Return the (x, y) coordinate for the center point of the cell that contains the specified text.  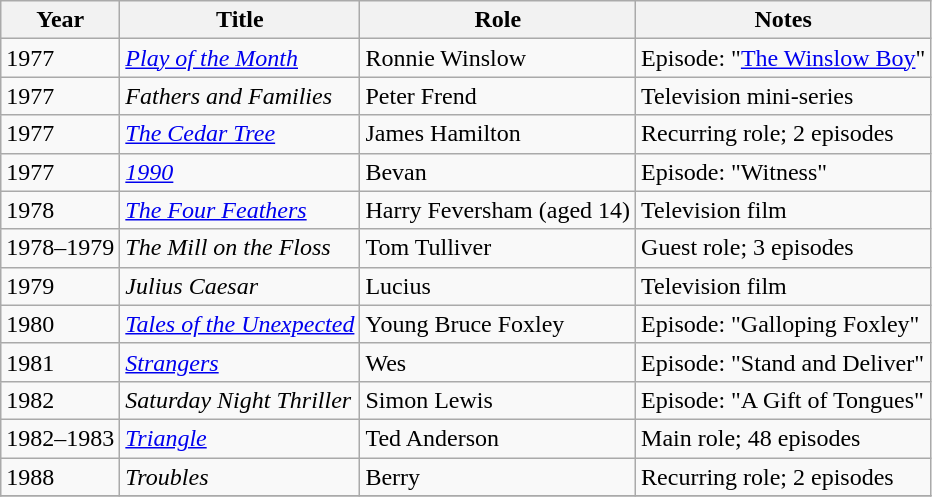
Lucius (498, 286)
Guest role; 3 episodes (784, 248)
Television mini-series (784, 96)
Episode: "Witness" (784, 172)
Episode: "Stand and Deliver" (784, 362)
Strangers (240, 362)
Saturday Night Thriller (240, 400)
1980 (60, 324)
Ted Anderson (498, 438)
1978 (60, 210)
Julius Caesar (240, 286)
Fathers and Families (240, 96)
Episode: "A Gift of Tongues" (784, 400)
1982 (60, 400)
Young Bruce Foxley (498, 324)
1982–1983 (60, 438)
Bevan (498, 172)
The Four Feathers (240, 210)
Tales of the Unexpected (240, 324)
Simon Lewis (498, 400)
1988 (60, 477)
The Cedar Tree (240, 134)
Harry Feversham (aged 14) (498, 210)
The Mill on the Floss (240, 248)
Troubles (240, 477)
James Hamilton (498, 134)
1981 (60, 362)
Episode: "Galloping Foxley" (784, 324)
Episode: "The Winslow Boy" (784, 58)
Tom Tulliver (498, 248)
1978–1979 (60, 248)
1979 (60, 286)
Role (498, 20)
Wes (498, 362)
Ronnie Winslow (498, 58)
Main role; 48 episodes (784, 438)
Year (60, 20)
Berry (498, 477)
Title (240, 20)
Triangle (240, 438)
Play of the Month (240, 58)
Peter Frend (498, 96)
Notes (784, 20)
1990 (240, 172)
